Scan for the cell matching the given text and deliver its (x, y) coordinate at center. 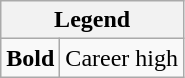
Bold (30, 58)
Career high (122, 58)
Legend (92, 20)
